Provide the [x, y] coordinate of the cell's center where the given text is located.  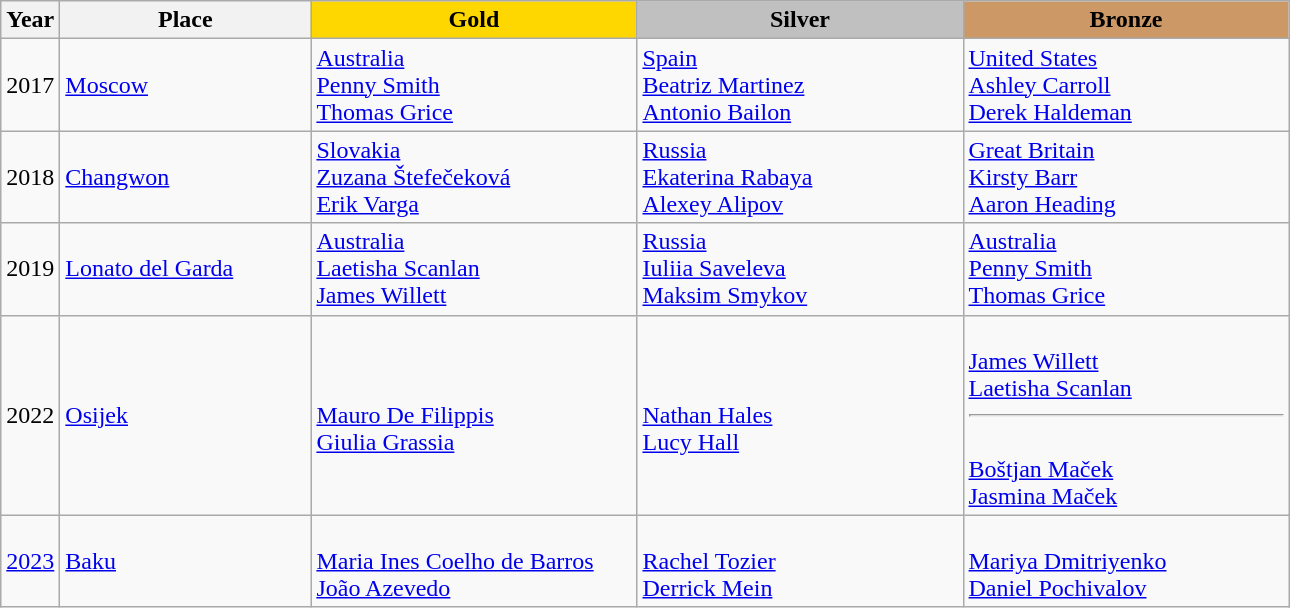
Silver [800, 20]
2018 [30, 177]
RussiaEkaterina RabayaAlexey Alipov [800, 177]
Changwon [186, 177]
James WillettLaetisha ScanlanBoštjan MačekJasmina Maček [1126, 415]
AustraliaLaetisha ScanlanJames Willett [474, 269]
2019 [30, 269]
Osijek [186, 415]
2017 [30, 85]
Gold [474, 20]
Bronze [1126, 20]
Mariya DmitriyenkoDaniel Pochivalov [1126, 561]
Great BritainKirsty BarrAaron Heading [1126, 177]
Baku [186, 561]
Year [30, 20]
Rachel TozierDerrick Mein [800, 561]
Moscow [186, 85]
United StatesAshley CarrollDerek Haldeman [1126, 85]
Maria Ines Coelho de BarrosJoão Azevedo [474, 561]
2022 [30, 415]
RussiaIuliia SavelevaMaksim Smykov [800, 269]
SlovakiaZuzana ŠtefečekováErik Varga [474, 177]
Lonato del Garda [186, 269]
2023 [30, 561]
Nathan HalesLucy Hall [800, 415]
Place [186, 20]
Mauro De FilippisGiulia Grassia [474, 415]
SpainBeatriz MartinezAntonio Bailon [800, 85]
